Scan for the cell matching the given text and deliver its [x, y] coordinate at center. 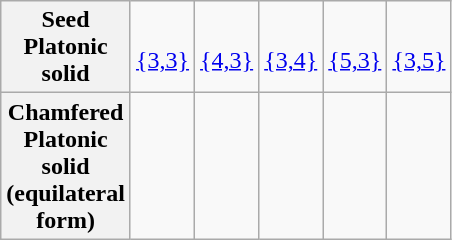
{4,3} [227, 47]
SeedPlatonicsolid [66, 47]
{3,3} [162, 47]
{5,3} [355, 47]
ChamferedPlatonicsolid(equilateralform) [66, 166]
{3,4} [291, 47]
{3,5} [419, 47]
